Determine the [X, Y] coordinate at the center of the cell enclosing the given text.  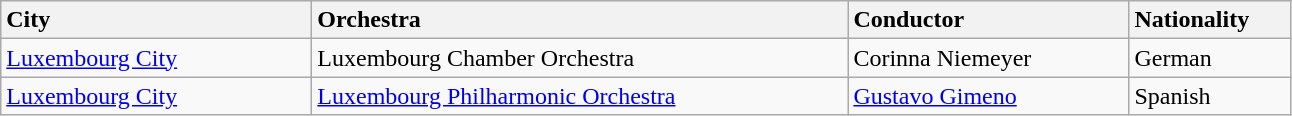
German [1210, 58]
Spanish [1210, 96]
Conductor [988, 20]
Gustavo Gimeno [988, 96]
Nationality [1210, 20]
Corinna Niemeyer [988, 58]
Luxembourg Chamber Orchestra [580, 58]
City [156, 20]
Luxembourg Philharmonic Orchestra [580, 96]
Orchestra [580, 20]
